Return the (X, Y) coordinate for the center point of the cell that contains the specified text.  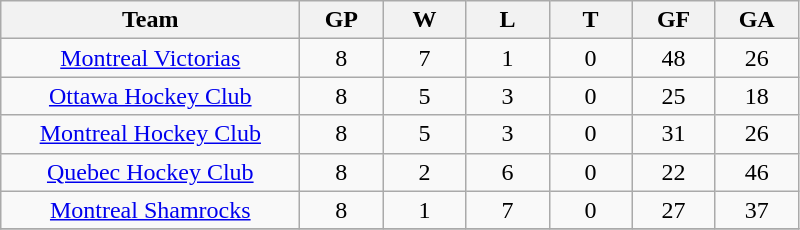
W (424, 20)
25 (674, 96)
6 (508, 172)
T (590, 20)
GP (342, 20)
GF (674, 20)
46 (756, 172)
48 (674, 58)
Montreal Shamrocks (150, 210)
27 (674, 210)
2 (424, 172)
Montreal Hockey Club (150, 134)
18 (756, 96)
L (508, 20)
37 (756, 210)
Team (150, 20)
31 (674, 134)
22 (674, 172)
Ottawa Hockey Club (150, 96)
Quebec Hockey Club (150, 172)
GA (756, 20)
Montreal Victorias (150, 58)
